Provide the [x, y] coordinate of the cell's center where the given text is located.  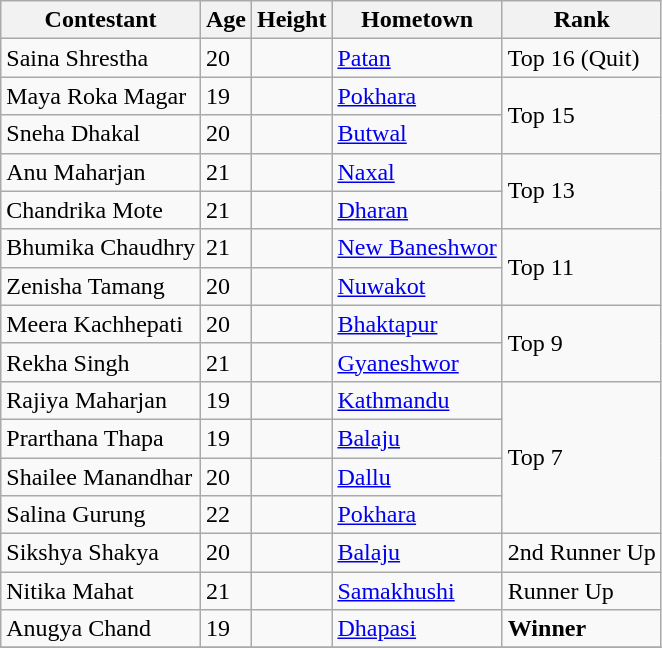
Height [292, 20]
Sneha Dhakal [101, 134]
Top 13 [582, 191]
Top 11 [582, 267]
Rekha Singh [101, 362]
Winner [582, 629]
Nitika Mahat [101, 591]
Top 7 [582, 457]
Butwal [417, 134]
Samakhushi [417, 591]
Saina Shrestha [101, 58]
Dhapasi [417, 629]
Dharan [417, 210]
Top 16 (Quit) [582, 58]
Dallu [417, 477]
Runner Up [582, 591]
Naxal [417, 172]
Shailee Manandhar [101, 477]
Salina Gurung [101, 515]
22 [226, 515]
Kathmandu [417, 400]
Patan [417, 58]
Prarthana Thapa [101, 438]
Zenisha Tamang [101, 286]
Chandrika Mote [101, 210]
Maya Roka Magar [101, 96]
2nd Runner Up [582, 553]
Meera Kachhepati [101, 324]
Gyaneshwor [417, 362]
Age [226, 20]
Rajiya Maharjan [101, 400]
Top 9 [582, 343]
Nuwakot [417, 286]
Bhumika Chaudhry [101, 248]
New Baneshwor [417, 248]
Contestant [101, 20]
Bhaktapur [417, 324]
Top 15 [582, 115]
Sikshya Shakya [101, 553]
Rank [582, 20]
Hometown [417, 20]
Anugya Chand [101, 629]
Anu Maharjan [101, 172]
